Determine the [X, Y] coordinate at the center of the cell enclosing the given text.  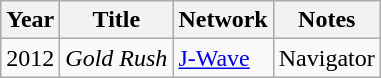
Gold Rush [116, 58]
Title [116, 20]
Navigator [326, 58]
J-Wave [223, 58]
Year [30, 20]
Notes [326, 20]
Network [223, 20]
2012 [30, 58]
